Detect which cell encompasses the target text, then output its (X, Y) center coordinate. 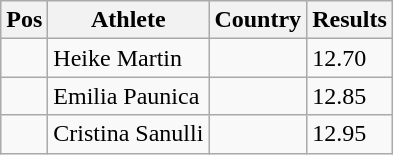
Country (258, 20)
Emilia Paunica (128, 96)
12.95 (350, 134)
Athlete (128, 20)
Results (350, 20)
12.85 (350, 96)
Heike Martin (128, 58)
Pos (24, 20)
12.70 (350, 58)
Cristina Sanulli (128, 134)
